From the cell containing the given text, extract its center point as [X, Y] coordinate. 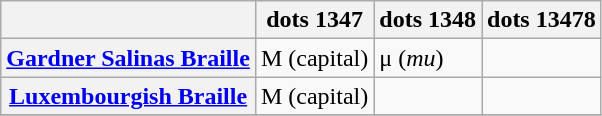
μ (mu) [428, 58]
Luxembourgish Braille [128, 96]
dots 1348 [428, 20]
Gardner Salinas Braille [128, 58]
dots 13478 [542, 20]
dots 1347 [314, 20]
